Detect which cell encompasses the target text, then output its [X, Y] center coordinate. 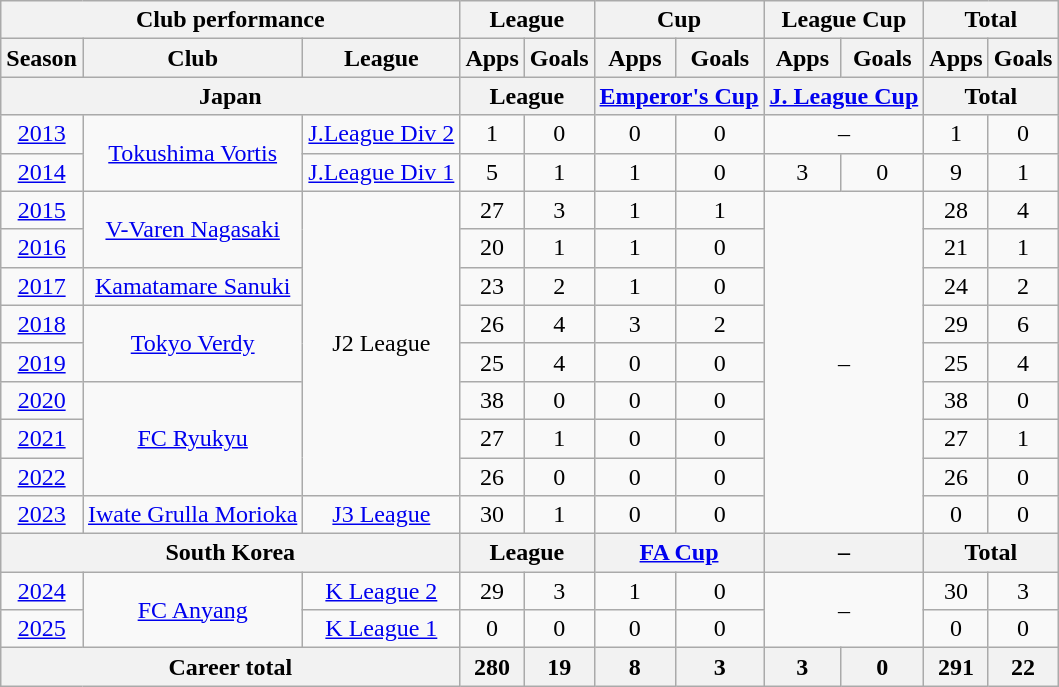
24 [956, 286]
J.League Div 1 [382, 172]
2023 [42, 515]
2021 [42, 438]
28 [956, 210]
K League 1 [382, 629]
2015 [42, 210]
FC Anyang [192, 610]
Iwate Grulla Morioka [192, 515]
2019 [42, 362]
2017 [42, 286]
291 [956, 667]
20 [492, 248]
21 [956, 248]
Tokyo Verdy [192, 343]
J.League Div 2 [382, 134]
2024 [42, 591]
FC Ryukyu [192, 438]
280 [492, 667]
Japan [230, 96]
J. League Cup [844, 96]
Kamatamare Sanuki [192, 286]
2022 [42, 477]
2016 [42, 248]
9 [956, 172]
5 [492, 172]
League Cup [844, 20]
8 [635, 667]
Club performance [230, 20]
J2 League [382, 343]
Club [192, 58]
Tokushima Vortis [192, 153]
2025 [42, 629]
23 [492, 286]
2020 [42, 400]
V-Varen Nagasaki [192, 229]
6 [1023, 324]
K League 2 [382, 591]
Career total [230, 667]
Cup [679, 20]
J3 League [382, 515]
South Korea [230, 553]
2014 [42, 172]
2018 [42, 324]
Season [42, 58]
Emperor's Cup [679, 96]
19 [559, 667]
FA Cup [679, 553]
2013 [42, 134]
22 [1023, 667]
